Detect which cell encompasses the target text, then output its (x, y) center coordinate. 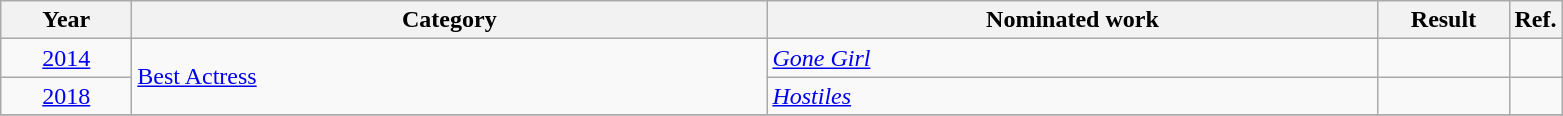
Gone Girl (1072, 58)
Hostiles (1072, 96)
2018 (66, 96)
2014 (66, 58)
Ref. (1536, 20)
Best Actress (450, 77)
Year (66, 20)
Result (1444, 20)
Nominated work (1072, 20)
Category (450, 20)
